Provide the [x, y] coordinate of the cell's center where the given text is located.  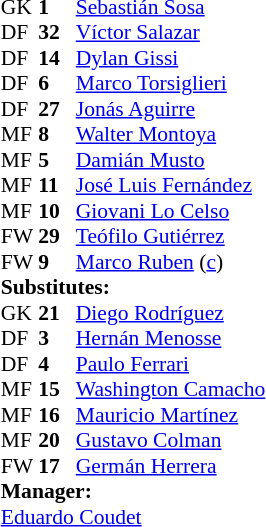
Teófilo Gutiérrez [171, 237]
29 [57, 237]
GK [20, 313]
Washington Camacho [171, 389]
8 [57, 135]
Walter Montoya [171, 135]
3 [57, 339]
9 [57, 262]
16 [57, 415]
Manager: [134, 491]
10 [57, 211]
Jonás Aguirre [171, 109]
Substitutes: [134, 287]
Paulo Ferrari [171, 364]
20 [57, 441]
Germán Herrera [171, 466]
Mauricio Martínez [171, 415]
Dylan Gissi [171, 58]
14 [57, 58]
José Luis Fernández [171, 185]
Diego Rodríguez [171, 313]
6 [57, 83]
Gustavo Colman [171, 441]
11 [57, 185]
Hernán Menosse [171, 339]
27 [57, 109]
15 [57, 389]
Damián Musto [171, 160]
4 [57, 364]
5 [57, 160]
Víctor Salazar [171, 33]
21 [57, 313]
Marco Ruben (c) [171, 262]
32 [57, 33]
Marco Torsiglieri [171, 83]
Giovani Lo Celso [171, 211]
17 [57, 466]
